Pinpoint the cell where the given text exists, returning its [X, Y] midpoint coordinate. 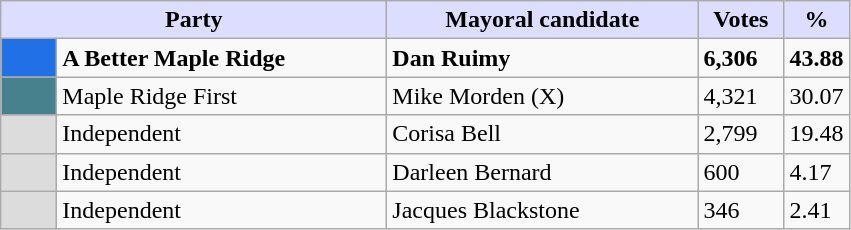
4.17 [816, 172]
2,799 [741, 134]
43.88 [816, 58]
2.41 [816, 210]
Jacques Blackstone [542, 210]
19.48 [816, 134]
600 [741, 172]
6,306 [741, 58]
Corisa Bell [542, 134]
Party [194, 20]
Votes [741, 20]
Dan Ruimy [542, 58]
Maple Ridge First [222, 96]
Mike Morden (X) [542, 96]
30.07 [816, 96]
% [816, 20]
4,321 [741, 96]
A Better Maple Ridge [222, 58]
Mayoral candidate [542, 20]
346 [741, 210]
Darleen Bernard [542, 172]
